Extract the (x, y) coordinate from the center of the cell holding the provided text.  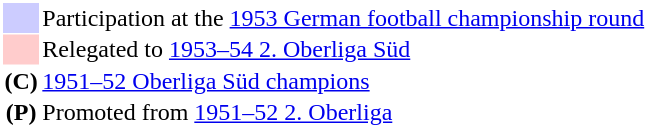
(P) (21, 113)
Relegated to 1953–54 2. Oberliga Süd (344, 49)
Promoted from 1951–52 2. Oberliga (344, 113)
(C) (21, 81)
Participation at the 1953 German football championship round (344, 18)
1951–52 Oberliga Süd champions (344, 81)
